Scan for the cell matching the given text and deliver its (x, y) coordinate at center. 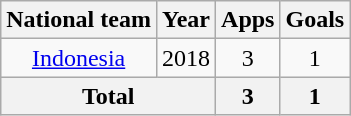
Year (186, 20)
Total (108, 96)
Indonesia (79, 58)
National team (79, 20)
2018 (186, 58)
Goals (315, 20)
Apps (248, 20)
